Output the [x, y] coordinate of the center of the cell containing the given text.  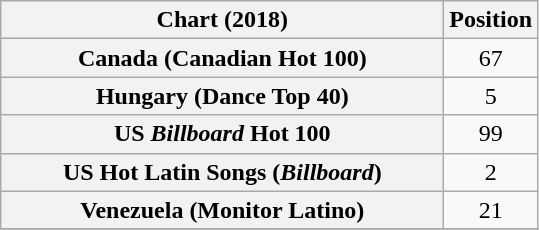
Venezuela (Monitor Latino) [222, 210]
US Hot Latin Songs (Billboard) [222, 172]
Canada (Canadian Hot 100) [222, 58]
67 [491, 58]
2 [491, 172]
5 [491, 96]
99 [491, 134]
Hungary (Dance Top 40) [222, 96]
US Billboard Hot 100 [222, 134]
Chart (2018) [222, 20]
21 [491, 210]
Position [491, 20]
